For the text-containing cell, return its midpoint in (x, y) coordinate format. 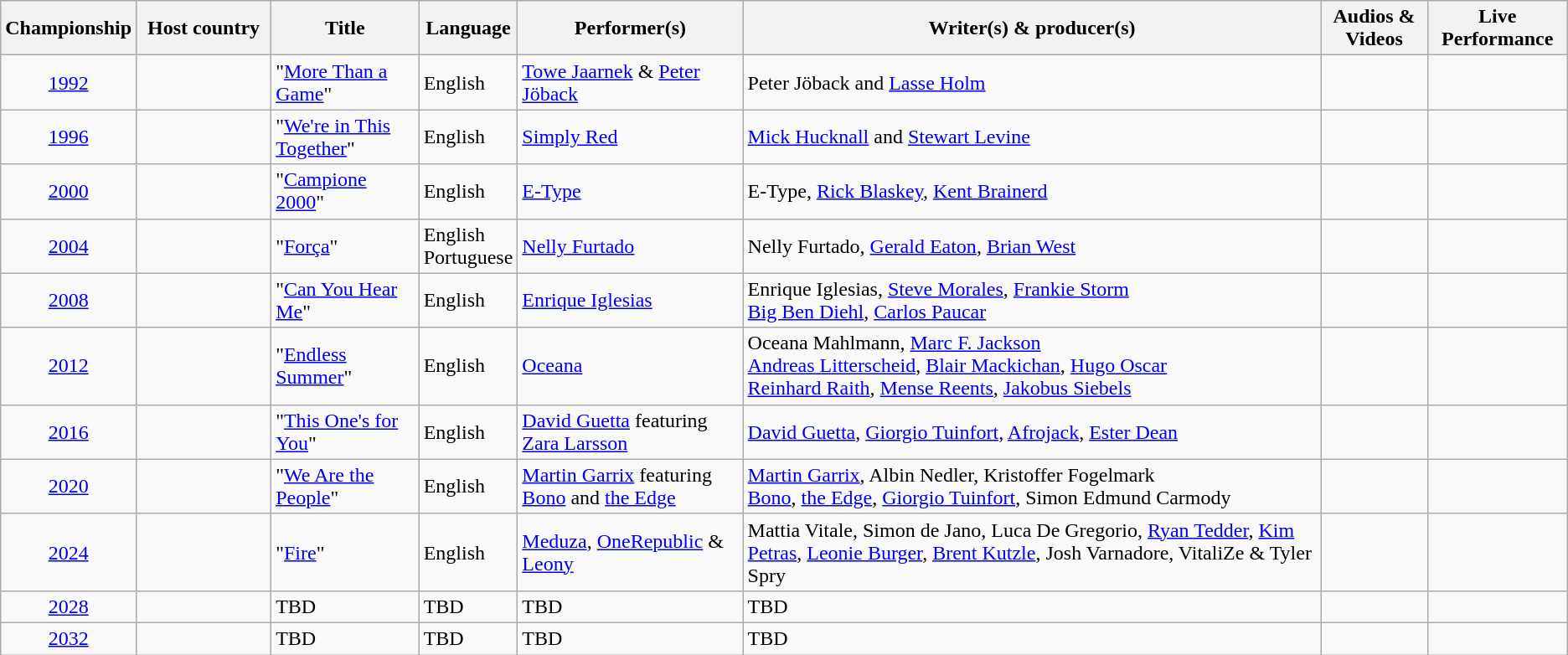
"Fire" (345, 552)
"More Than a Game" (345, 82)
2024 (69, 552)
Martin Garrix featuring Bono and the Edge (630, 486)
David Guetta, Giorgio Tuinfort, Afrojack, Ester Dean (1032, 432)
Performer(s) (630, 28)
1996 (69, 137)
2016 (69, 432)
Language (468, 28)
"Campione 2000" (345, 191)
"This One's for You" (345, 432)
2032 (69, 638)
Nelly Furtado (630, 246)
2008 (69, 300)
Oceana Mahlmann, Marc F. JacksonAndreas Litterscheid, Blair Mackichan, Hugo OscarReinhard Raith, Mense Reents, Jakobus Siebels (1032, 366)
Enrique Iglesias (630, 300)
"Força" (345, 246)
Towe Jaarnek & Peter Jöback (630, 82)
Enrique Iglesias, Steve Morales, Frankie StormBig Ben Diehl, Carlos Paucar (1032, 300)
Host country (204, 28)
"We Are the People" (345, 486)
Live Performance (1498, 28)
David Guetta featuring Zara Larsson (630, 432)
Title (345, 28)
Nelly Furtado, Gerald Eaton, Brian West (1032, 246)
2028 (69, 606)
Martin Garrix, Albin Nedler, Kristoffer FogelmarkBono, the Edge, Giorgio Tuinfort, Simon Edmund Carmody (1032, 486)
Championship (69, 28)
2000 (69, 191)
Audios & Videos (1374, 28)
2012 (69, 366)
Peter Jöback and Lasse Holm (1032, 82)
2020 (69, 486)
1992 (69, 82)
"Can You Hear Me" (345, 300)
Simply Red (630, 137)
E-Type (630, 191)
EnglishPortuguese (468, 246)
Meduza, OneRepublic & Leony (630, 552)
Writer(s) & producer(s) (1032, 28)
Oceana (630, 366)
"Endless Summer" (345, 366)
2004 (69, 246)
Mattia Vitale, Simon de Jano, Luca De Gregorio, Ryan Tedder, Kim Petras, Leonie Burger, Brent Kutzle, Josh Varnadore, VitaliZe & Tyler Spry (1032, 552)
E-Type, Rick Blaskey, Kent Brainerd (1032, 191)
"We're in This Together" (345, 137)
Mick Hucknall and Stewart Levine (1032, 137)
